Identify which cell holds the provided text, then report its [x, y] central coordinate. 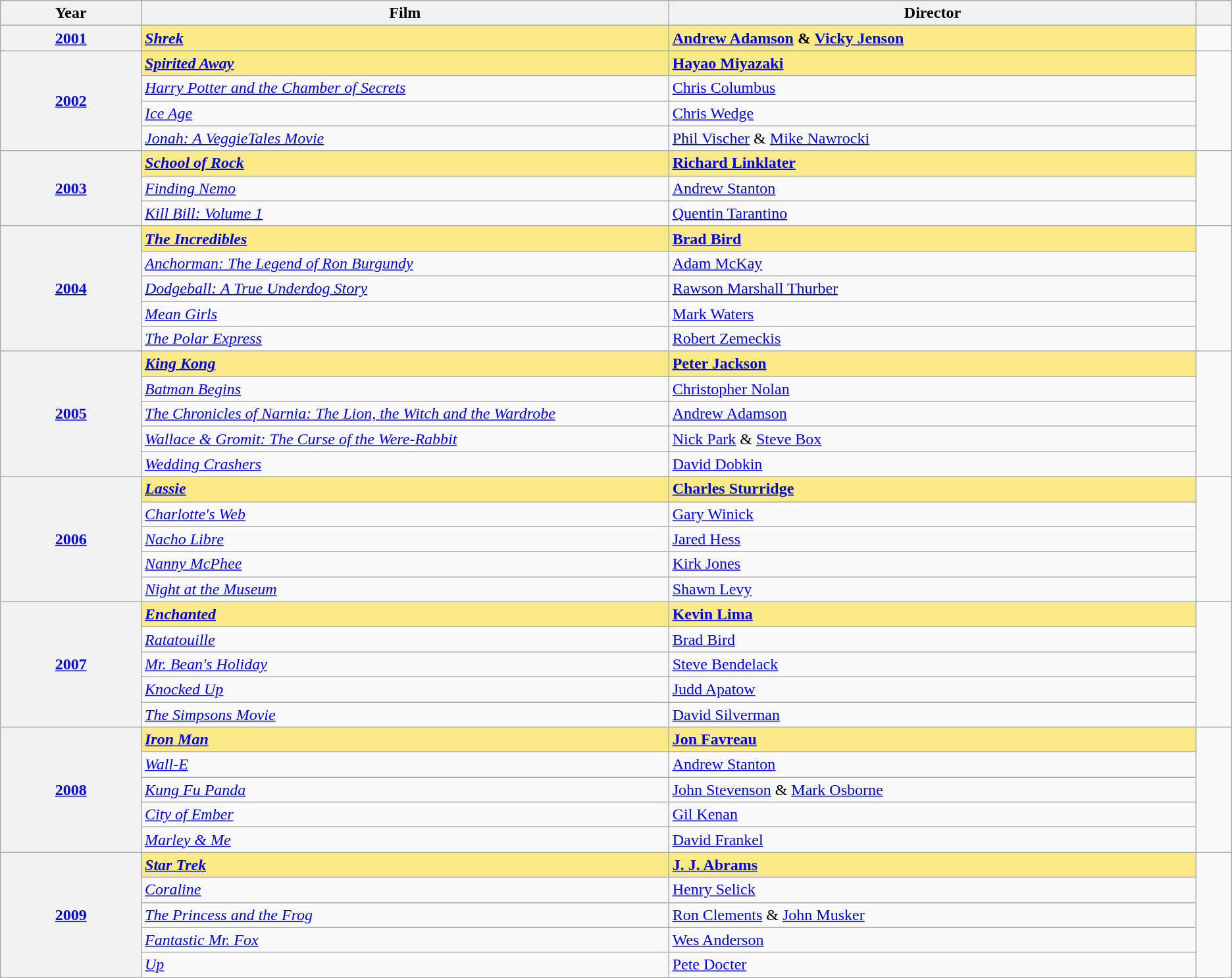
The Incredibles [405, 238]
Christopher Nolan [933, 389]
Judd Apatow [933, 689]
Enchanted [405, 614]
Film [405, 13]
Ratatouille [405, 639]
Harry Potter and the Chamber of Secrets [405, 88]
Wedding Crashers [405, 464]
Charlotte's Web [405, 514]
Jon Favreau [933, 740]
Adam McKay [933, 263]
Batman Begins [405, 389]
2009 [71, 915]
Finding Nemo [405, 188]
Ron Clements & John Musker [933, 915]
Richard Linklater [933, 163]
Kevin Lima [933, 614]
Coraline [405, 890]
Pete Docter [933, 965]
Mark Waters [933, 314]
Nanny McPhee [405, 564]
Hayao Miyazaki [933, 63]
2005 [71, 414]
Anchorman: The Legend of Ron Burgundy [405, 263]
Year [71, 13]
2001 [71, 38]
Andrew Adamson & Vicky Jenson [933, 38]
Director [933, 13]
Nick Park & Steve Box [933, 439]
School of Rock [405, 163]
2003 [71, 188]
Up [405, 965]
City of Ember [405, 815]
The Polar Express [405, 339]
Knocked Up [405, 689]
Wall-E [405, 765]
The Simpsons Movie [405, 714]
Kung Fu Panda [405, 790]
Steve Bendelack [933, 664]
2007 [71, 664]
Kirk Jones [933, 564]
John Stevenson & Mark Osborne [933, 790]
J. J. Abrams [933, 865]
Kill Bill: Volume 1 [405, 213]
Wes Anderson [933, 940]
David Frankel [933, 840]
Henry Selick [933, 890]
Dodgeball: A True Underdog Story [405, 288]
Jared Hess [933, 539]
Peter Jackson [933, 364]
Gil Kenan [933, 815]
Gary Winick [933, 514]
Robert Zemeckis [933, 339]
Chris Wedge [933, 113]
Charles Sturridge [933, 489]
King Kong [405, 364]
Nacho Libre [405, 539]
Wallace & Gromit: The Curse of the Were-Rabbit [405, 439]
2008 [71, 790]
Mean Girls [405, 314]
Andrew Adamson [933, 414]
Star Trek [405, 865]
Marley & Me [405, 840]
David Silverman [933, 714]
Rawson Marshall Thurber [933, 288]
Phil Vischer & Mike Nawrocki [933, 138]
Ice Age [405, 113]
Shrek [405, 38]
2006 [71, 539]
Chris Columbus [933, 88]
Night at the Museum [405, 589]
2002 [71, 101]
Lassie [405, 489]
The Princess and the Frog [405, 915]
Jonah: A VeggieTales Movie [405, 138]
Mr. Bean's Holiday [405, 664]
Iron Man [405, 740]
2004 [71, 288]
Fantastic Mr. Fox [405, 940]
Shawn Levy [933, 589]
Quentin Tarantino [933, 213]
Spirited Away [405, 63]
David Dobkin [933, 464]
The Chronicles of Narnia: The Lion, the Witch and the Wardrobe [405, 414]
